Determine the (x, y) coordinate at the center of the cell enclosing the given text.  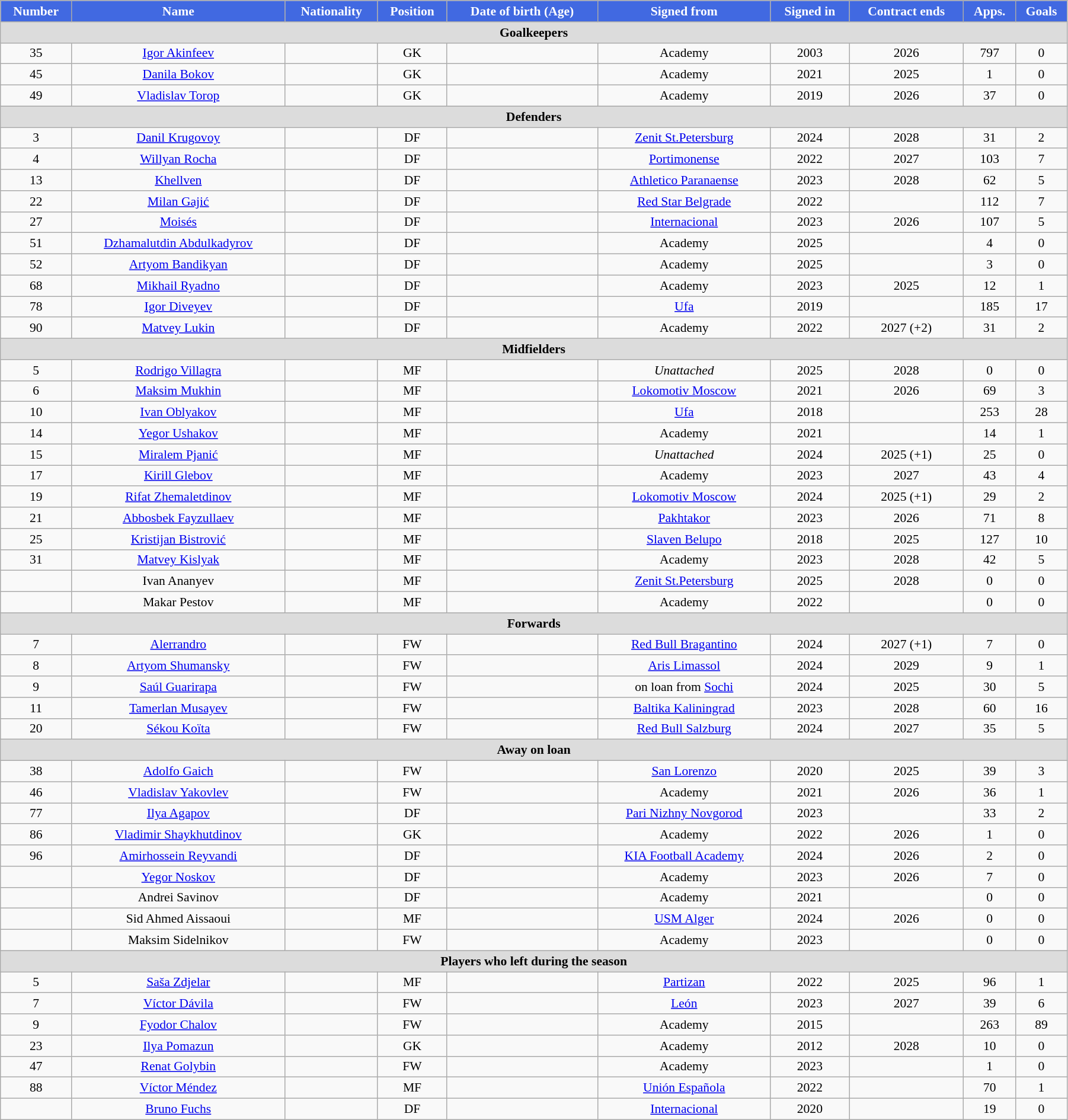
San Lorenzo (684, 772)
Andrei Savinov (178, 898)
70 (990, 1088)
2003 (810, 53)
13 (36, 180)
49 (36, 96)
Tamerlan Musayev (178, 708)
Partizan (684, 983)
Signed in (810, 11)
Yegor Ushakov (178, 434)
Kristijan Bistrović (178, 539)
Date of birth (Age) (523, 11)
Igor Akinfeev (178, 53)
Danil Krugovoy (178, 138)
Baltika Kaliningrad (684, 708)
Number (36, 11)
15 (36, 455)
60 (990, 708)
Signed from (684, 11)
Danila Bokov (178, 75)
27 (36, 222)
12 (990, 286)
88 (36, 1088)
Khellven (178, 180)
Ilya Pomazun (178, 1046)
Rodrigo Villagra (178, 370)
Moisés (178, 222)
51 (36, 244)
69 (990, 391)
Portimonense (684, 159)
Sid Ahmed Aissaoui (178, 919)
Rifat Zhemaletdinov (178, 497)
Yegor Noskov (178, 877)
León (684, 1004)
Alerrandro (178, 645)
USM Alger (684, 919)
2015 (810, 1025)
Saúl Guarirapa (178, 687)
Pari Nizhny Novgorod (684, 814)
112 (990, 201)
103 (990, 159)
Midfielders (534, 349)
62 (990, 180)
43 (990, 476)
Willyan Rocha (178, 159)
2012 (810, 1046)
Dzhamalutdin Abdulkadyrov (178, 244)
Aris Limassol (684, 666)
Vladislav Yakovlev (178, 792)
29 (990, 497)
68 (36, 286)
Matvey Kislyak (178, 560)
21 (36, 518)
37 (990, 96)
797 (990, 53)
Defenders (534, 117)
Vladimir Shaykhutdinov (178, 835)
Forwards (534, 623)
Bruno Fuchs (178, 1109)
30 (990, 687)
Mikhail Ryadno (178, 286)
Nationality (331, 11)
Red Bull Bragantino (684, 645)
22 (36, 201)
47 (36, 1067)
Goals (1042, 11)
Red Star Belgrade (684, 201)
77 (36, 814)
KIA Football Academy (684, 856)
Abbosbek Fayzullaev (178, 518)
Ivan Ananyev (178, 581)
Kirill Glebov (178, 476)
127 (990, 539)
46 (36, 792)
Pakhtakor (684, 518)
36 (990, 792)
Amirhossein Reyvandi (178, 856)
90 (36, 328)
52 (36, 265)
on loan from Sochi (684, 687)
185 (990, 307)
20 (36, 729)
11 (36, 708)
45 (36, 75)
71 (990, 518)
Athletico Paranaense (684, 180)
Name (178, 11)
23 (36, 1046)
Contract ends (906, 11)
Sékou Koïta (178, 729)
2027 (+1) (906, 645)
78 (36, 307)
89 (1042, 1025)
Renat Golybin (178, 1067)
Ivan Oblyakov (178, 412)
Unión Española (684, 1088)
Players who left during the season (534, 961)
263 (990, 1025)
Artyom Shumansky (178, 666)
Ilya Agapov (178, 814)
Saša Zdjelar (178, 983)
Adolfo Gaich (178, 772)
Makar Pestov (178, 603)
Víctor Méndez (178, 1088)
28 (1042, 412)
Vladislav Torop (178, 96)
Position (413, 11)
Milan Gajić (178, 201)
42 (990, 560)
Fyodor Chalov (178, 1025)
Igor Diveyev (178, 307)
107 (990, 222)
Matvey Lukin (178, 328)
Goalkeepers (534, 33)
Apps. (990, 11)
38 (36, 772)
2029 (906, 666)
Miralem Pjanić (178, 455)
2027 (+2) (906, 328)
33 (990, 814)
Víctor Dávila (178, 1004)
253 (990, 412)
86 (36, 835)
Artyom Bandikyan (178, 265)
16 (1042, 708)
Away on loan (534, 750)
Red Bull Salzburg (684, 729)
Maksim Mukhin (178, 391)
Maksim Sidelnikov (178, 940)
Slaven Belupo (684, 539)
